For the text-containing cell, return its midpoint in [x, y] coordinate format. 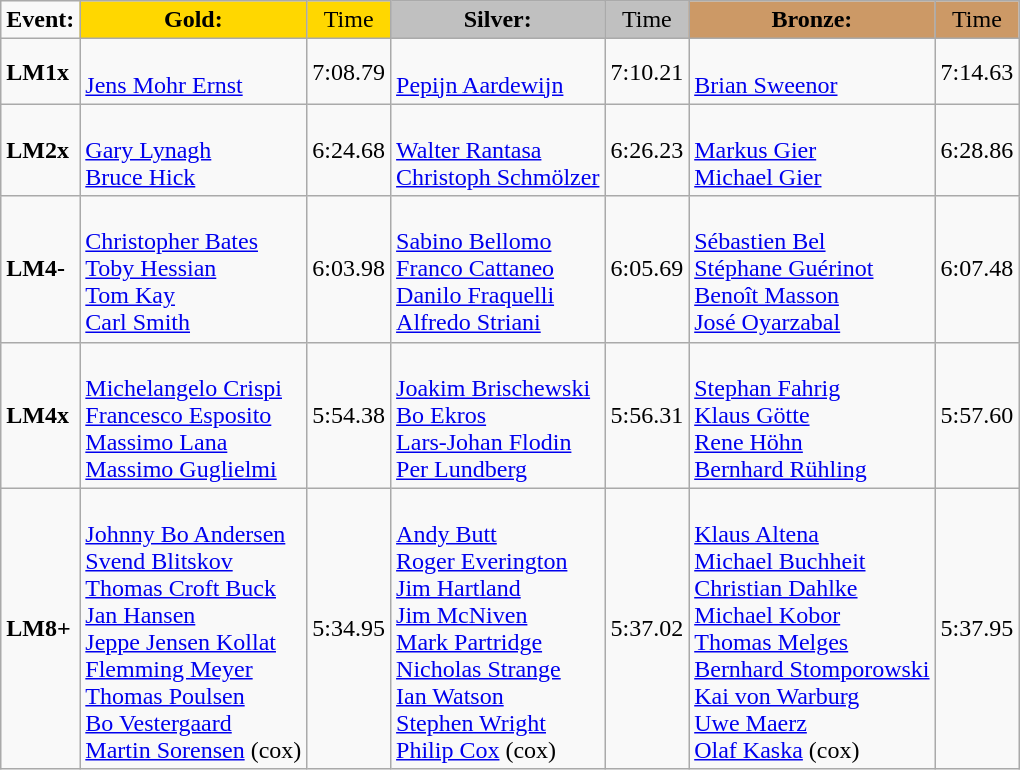
Christopher Bates Toby Hessian Tom Kay Carl Smith [194, 269]
LM4x [40, 415]
Silver: [498, 20]
Gary Lynagh Bruce Hick [194, 150]
LM1x [40, 72]
Michelangelo Crispi Francesco Esposito Massimo Lana Massimo Guglielmi [194, 415]
5:34.95 [349, 628]
Gold: [194, 20]
6:26.23 [647, 150]
6:24.68 [349, 150]
Joakim Brischewski Bo Ekros Lars-Johan Flodin Per Lundberg [498, 415]
Jens Mohr Ernst [194, 72]
6:03.98 [349, 269]
LM2x [40, 150]
Walter Rantasa Christoph Schmölzer [498, 150]
Sébastien Bel Stéphane Guérinot Benoît Masson José Oyarzabal [812, 269]
Markus Gier Michael Gier [812, 150]
Sabino Bellomo Franco Cattaneo Danilo Fraquelli Alfredo Striani [498, 269]
Andy Butt Roger Everington Jim Hartland Jim McNiven Mark Partridge Nicholas Strange Ian Watson Stephen Wright Philip Cox (cox) [498, 628]
Klaus Altena Michael Buchheit Christian Dahlke Michael Kobor Thomas Melges Bernhard Stomporowski Kai von Warburg Uwe Maerz Olaf Kaska (cox) [812, 628]
LM8+ [40, 628]
5:37.02 [647, 628]
7:08.79 [349, 72]
Stephan Fahrig Klaus Götte Rene Höhn Bernhard Rühling [812, 415]
6:07.48 [977, 269]
5:37.95 [977, 628]
7:14.63 [977, 72]
Brian Sweenor [812, 72]
6:28.86 [977, 150]
Johnny Bo Andersen Svend Blitskov Thomas Croft Buck Jan Hansen Jeppe Jensen Kollat Flemming Meyer Thomas Poulsen Bo Vestergaard Martin Sorensen (cox) [194, 628]
LM4- [40, 269]
Event: [40, 20]
Pepijn Aardewijn [498, 72]
6:05.69 [647, 269]
5:57.60 [977, 415]
Bronze: [812, 20]
5:56.31 [647, 415]
7:10.21 [647, 72]
5:54.38 [349, 415]
